Capture the cell that displays the provided text and extract its [x, y] central coordinate. 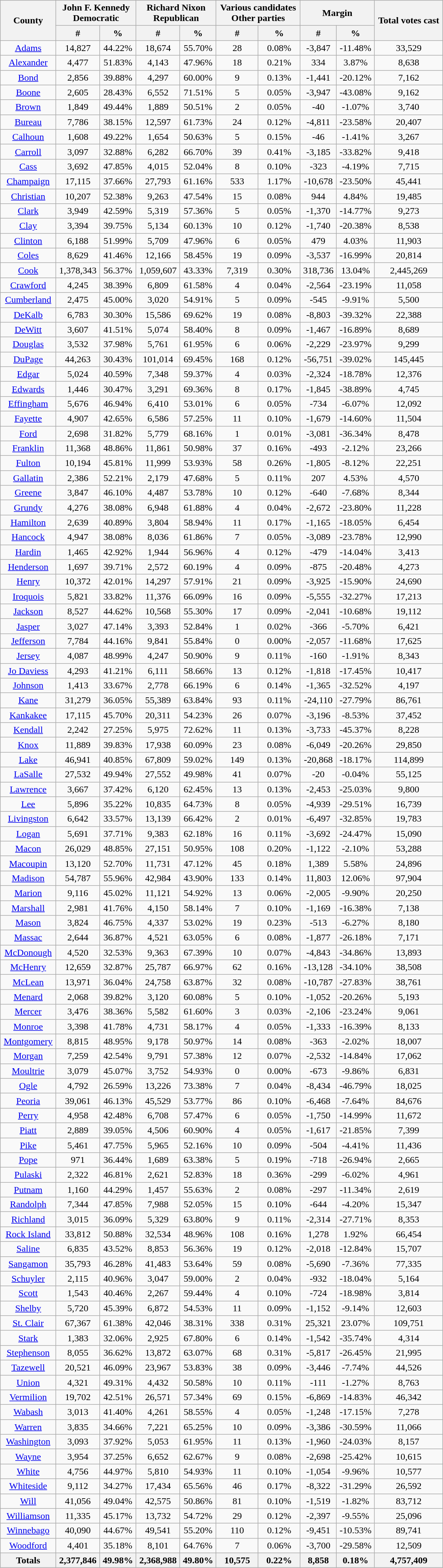
49.04% [118, 1501]
Warren [28, 1427]
52.83% [198, 1175]
Christian [28, 196]
39,061 [78, 1101]
2,698 [78, 434]
Johnson [28, 686]
DuPage [28, 359]
Tazewell [28, 1367]
-20,868 [318, 760]
13,732 [158, 1516]
Lawrence [28, 789]
38.39% [118, 285]
-8.53% [356, 715]
3,020 [158, 300]
9,363 [158, 952]
-23.78% [356, 537]
5,821 [78, 596]
Vermilion [28, 1397]
46,941 [78, 760]
61.60% [198, 1012]
12,376 [409, 374]
2,644 [78, 938]
9,273 [409, 211]
57.47% [198, 1115]
26,592 [409, 1486]
0.26% [279, 463]
2,115 [78, 1279]
-1,805 [318, 463]
-7.68% [356, 493]
-16.99% [356, 256]
4,087 [78, 656]
4,745 [409, 389]
6,454 [409, 522]
44.97% [118, 1471]
Brown [28, 107]
Effingham [28, 404]
12,603 [409, 1308]
-14.04% [356, 552]
-2,314 [318, 1219]
Clay [28, 226]
133 [237, 878]
Ogle [28, 1086]
2,619 [409, 1190]
17,625 [409, 641]
53.02% [198, 923]
41,056 [78, 1501]
Mason [28, 923]
66.97% [198, 967]
5,500 [409, 300]
LaSalle [28, 774]
-14.83% [356, 1397]
-2,005 [318, 893]
Sangamon [28, 1264]
14 [237, 1041]
-640 [318, 493]
4,143 [158, 63]
37 [237, 448]
25,787 [158, 967]
9,299 [409, 344]
-3,692 [318, 834]
-1,877 [318, 938]
Scott [28, 1293]
46 [237, 1486]
54,787 [78, 878]
37.92% [118, 1442]
10,372 [78, 582]
1,608 [78, 137]
55.30% [198, 611]
Morgan [28, 1056]
59 [237, 1264]
St. Clair [28, 1323]
32 [237, 982]
61.86% [198, 537]
9,116 [78, 893]
-4.19% [356, 166]
46.94% [118, 404]
-10,787 [318, 982]
4,506 [158, 1130]
-299 [318, 1175]
67.80% [198, 1338]
Total votes cast [409, 20]
3,476 [78, 1012]
Jasper [28, 626]
9,263 [158, 196]
42.65% [118, 418]
40.96% [118, 1279]
2,386 [78, 478]
32.87% [118, 967]
3,667 [78, 789]
37.42% [118, 789]
533 [237, 181]
7,784 [78, 641]
-29.51% [356, 804]
59.37% [198, 374]
9,791 [158, 1056]
6,552 [158, 92]
1.92% [356, 1234]
60.08% [198, 997]
41.76% [118, 908]
Fulton [28, 463]
Iroquois [28, 596]
6,831 [409, 1071]
3,954 [78, 1457]
8,055 [78, 1353]
55,389 [158, 700]
-40 [318, 107]
77,335 [409, 1264]
-30.59% [356, 1427]
32.88% [118, 152]
2,445,269 [409, 270]
Winnebago [28, 1531]
5,779 [158, 434]
4,276 [78, 508]
10,568 [158, 611]
11,368 [78, 448]
52.21% [118, 478]
-875 [318, 567]
-17.15% [356, 1412]
-1.91% [356, 656]
-1,165 [318, 522]
Macoupin [28, 863]
3,398 [78, 1027]
4,907 [78, 418]
9,162 [409, 92]
Jefferson [28, 641]
31.82% [118, 434]
Schuyler [28, 1279]
-2,018 [318, 1249]
49.80% [198, 1560]
57.36% [198, 211]
39.88% [118, 78]
26,029 [78, 848]
59.44% [198, 1293]
39 [237, 152]
58.45% [198, 256]
12,597 [158, 122]
Adams [28, 48]
3,740 [409, 107]
54.92% [198, 893]
32,534 [158, 1234]
-38.89% [356, 389]
25,321 [318, 1323]
145,445 [409, 359]
6,120 [158, 789]
66.70% [198, 152]
Randolph [28, 1205]
8,853 [158, 1249]
50.51% [198, 107]
5,024 [78, 374]
-2,324 [318, 374]
-3,947 [318, 92]
0.30% [279, 270]
-46 [318, 137]
1,465 [78, 552]
Hamilton [28, 522]
944 [318, 196]
Various candidatesOther parties [258, 13]
Marion [28, 893]
3,097 [78, 152]
-2,564 [318, 285]
-15.90% [356, 582]
Calhoun [28, 137]
49.44% [118, 107]
2,778 [158, 686]
66.19% [198, 686]
-718 [318, 1160]
4,477 [78, 63]
63.05% [198, 938]
38.31% [198, 1323]
40.46% [118, 1293]
-2.12% [356, 448]
53,288 [409, 848]
3,393 [158, 626]
13,226 [158, 1086]
16,739 [409, 804]
38.36% [118, 1012]
11,889 [78, 745]
8,815 [78, 1041]
-9.55% [356, 1516]
37.98% [118, 344]
42.54% [118, 1056]
168 [237, 359]
48.99% [118, 656]
McLean [28, 982]
Wabash [28, 1412]
38 [237, 1367]
0.22% [279, 1560]
46.13% [118, 1101]
Coles [28, 256]
27,552 [158, 774]
-32.27% [356, 596]
22,388 [409, 315]
1,689 [158, 1160]
-7.64% [356, 1101]
39.75% [118, 226]
-6,049 [318, 745]
3,692 [78, 166]
32.53% [118, 952]
39.05% [118, 1130]
-3,386 [318, 1427]
2,368,988 [158, 1560]
-20 [318, 774]
7,221 [158, 1427]
52.38% [118, 196]
John F. KennedyDemocratic [96, 13]
86 [237, 1101]
45 [237, 863]
67.39% [198, 952]
55.96% [118, 878]
45.70% [118, 715]
60.19% [198, 567]
6,282 [158, 152]
4,520 [78, 952]
DeWitt [28, 330]
971 [78, 1160]
8,478 [409, 434]
65.56% [198, 1486]
338 [237, 1323]
61.73% [198, 122]
27,151 [158, 848]
44.16% [118, 641]
66.42% [198, 819]
10,194 [78, 463]
1,849 [78, 107]
35.22% [118, 804]
Cook [28, 270]
-1,467 [318, 330]
-10.53% [356, 1531]
Franklin [28, 448]
-24.03% [356, 1442]
-297 [318, 1190]
2,267 [158, 1293]
45.07% [118, 1071]
43.90% [198, 878]
Pope [28, 1160]
-1,054 [318, 1471]
5,810 [158, 1471]
71.51% [198, 92]
-26.45% [356, 1353]
62 [237, 967]
-8,803 [318, 315]
13.04% [356, 270]
55.20% [198, 1531]
-8.12% [356, 463]
-32.52% [356, 686]
4,792 [78, 1086]
-27.71% [356, 1219]
3,835 [78, 1427]
63.07% [198, 1353]
46,342 [409, 1397]
38,508 [409, 967]
40.59% [118, 374]
-7.36% [356, 1264]
-932 [318, 1279]
-724 [318, 1293]
1,383 [78, 1338]
-2,698 [318, 1457]
8,353 [409, 1219]
-1,370 [318, 211]
Champaign [28, 181]
-1.07% [356, 107]
33.67% [118, 686]
-26.18% [356, 938]
41.46% [118, 256]
45.00% [118, 300]
18,007 [409, 1041]
97,904 [409, 878]
45.81% [118, 463]
4,197 [409, 686]
20,407 [409, 122]
8,157 [409, 1442]
Montgomery [28, 1041]
Clinton [28, 241]
33.82% [118, 596]
101,014 [158, 359]
-4.41% [356, 1145]
-23.97% [356, 344]
46.28% [118, 1264]
39.83% [118, 745]
-3,537 [318, 256]
8,763 [409, 1383]
44.29% [118, 1190]
53.83% [198, 1367]
-2,106 [318, 1012]
11,999 [158, 463]
-14.77% [356, 211]
1.17% [279, 181]
12,509 [409, 1545]
5,896 [78, 804]
64.76% [198, 1545]
-29.58% [356, 1545]
10,577 [409, 1471]
9,800 [409, 789]
4,293 [78, 670]
29 [237, 1516]
40,090 [78, 1531]
46.09% [118, 1367]
1,446 [78, 389]
4,401 [78, 1545]
-545 [318, 300]
73.38% [198, 1086]
11,672 [409, 1115]
Greene [28, 493]
-3,446 [318, 1367]
149 [237, 760]
-2.10% [356, 848]
-16.39% [356, 1027]
Kankakee [28, 715]
-1,740 [318, 226]
3,027 [78, 626]
4,245 [78, 285]
11,058 [409, 285]
7,259 [78, 1056]
2,242 [78, 730]
0.21% [279, 63]
Peoria [28, 1101]
47.14% [118, 626]
7,162 [409, 78]
8,858 [318, 1560]
Henderson [28, 567]
1,654 [158, 137]
20,311 [158, 715]
24,896 [409, 863]
Washington [28, 1442]
-1,441 [318, 78]
31,279 [78, 700]
-493 [318, 448]
Madison [28, 878]
58.17% [198, 1027]
69.62% [198, 315]
-20.38% [356, 226]
-1.82% [356, 1501]
64.73% [198, 804]
3,804 [158, 522]
36.05% [118, 700]
38.15% [118, 122]
7,988 [158, 1205]
-9.86% [356, 1071]
36.62% [118, 1353]
58.66% [198, 670]
45.17% [118, 1516]
47.12% [198, 863]
60.09% [198, 745]
30.47% [118, 389]
-1,052 [318, 997]
9,112 [78, 1486]
Livingston [28, 819]
50.58% [198, 1383]
55.84% [198, 641]
-11.48% [356, 48]
-2,397 [318, 1516]
53.93% [198, 463]
63.38% [198, 1160]
-9.90% [356, 893]
-39.02% [356, 359]
8,527 [78, 611]
3,013 [78, 1412]
-10.68% [356, 611]
3,120 [158, 997]
58.40% [198, 330]
41.51% [118, 330]
6,835 [78, 1249]
-9,451 [318, 1531]
-6.27% [356, 923]
-111 [318, 1383]
61.16% [198, 181]
0.02% [279, 626]
3,015 [78, 1219]
Totals [28, 1560]
61.38% [118, 1323]
43.52% [118, 1249]
Grundy [28, 508]
-23.50% [356, 181]
-16.38% [356, 908]
57.38% [198, 1056]
Wayne [28, 1457]
24,758 [158, 982]
63.80% [198, 1219]
-1,679 [318, 418]
52.70% [118, 863]
Clark [28, 211]
-31.29% [356, 1486]
-26.94% [356, 1160]
86,761 [409, 700]
8,228 [409, 730]
7,138 [409, 908]
43.33% [198, 270]
-160 [318, 656]
47.75% [118, 1145]
-27.79% [356, 700]
13,893 [409, 952]
13,120 [78, 863]
-9.91% [356, 300]
47.54% [198, 196]
-56,751 [318, 359]
-1,845 [318, 389]
48.85% [118, 848]
-8,322 [318, 1486]
19,485 [409, 196]
42.01% [118, 582]
45.39% [118, 1308]
County [28, 20]
4,314 [409, 1338]
1,543 [78, 1293]
42,984 [158, 878]
63.87% [198, 982]
5,329 [158, 1219]
-1,248 [318, 1412]
59.02% [198, 760]
-5,690 [318, 1264]
6,948 [158, 508]
8,101 [158, 1545]
3,291 [158, 389]
Williamson [28, 1516]
58 [237, 463]
4,015 [158, 166]
23.07% [356, 1323]
40.85% [118, 760]
-363 [318, 1041]
3,607 [78, 330]
110 [237, 1531]
52.05% [198, 1205]
42,046 [158, 1323]
17 [237, 611]
11,504 [409, 418]
0.20% [279, 848]
-3,733 [318, 730]
8,343 [409, 656]
3,752 [158, 1071]
46.10% [118, 493]
4,756 [78, 1471]
5.58% [356, 863]
68 [237, 1353]
Jo Daviess [28, 670]
56.96% [198, 552]
12,166 [158, 256]
-1.27% [356, 1383]
67,367 [78, 1323]
-5.70% [356, 626]
5,965 [158, 1145]
4,961 [409, 1175]
5,461 [78, 1145]
4,432 [158, 1383]
3,847 [78, 493]
Whiteside [28, 1486]
53.77% [198, 1101]
30.43% [118, 359]
15,707 [409, 1249]
3,814 [409, 1293]
8,344 [409, 493]
36.87% [118, 938]
11,903 [409, 241]
-39.32% [356, 315]
37.25% [118, 1457]
Pike [28, 1145]
33,529 [409, 48]
-12.84% [356, 1249]
5,975 [158, 730]
23,967 [158, 1367]
5,053 [158, 1442]
11,228 [409, 508]
42.51% [118, 1397]
-9.96% [356, 1471]
81 [237, 1501]
207 [318, 478]
27,532 [78, 774]
-16.89% [356, 330]
Lee [28, 804]
53.78% [198, 493]
20,521 [78, 1367]
42.59% [118, 211]
50.97% [198, 1041]
45,441 [409, 181]
41.78% [118, 1027]
Carroll [28, 152]
-23.58% [356, 122]
37.66% [118, 181]
42.48% [118, 1115]
Edgar [28, 374]
7,319 [237, 270]
5,319 [158, 211]
54.53% [198, 1308]
0.19% [279, 1160]
4,297 [158, 78]
3,532 [78, 344]
89,741 [409, 1531]
35,793 [78, 1264]
68.16% [198, 434]
11,436 [409, 1145]
4.03% [356, 241]
49,541 [158, 1531]
20,814 [409, 256]
-32.85% [356, 819]
-33.82% [356, 152]
61.88% [198, 508]
45,529 [158, 1101]
8,689 [409, 330]
27.25% [118, 730]
21,995 [409, 1353]
10,207 [78, 196]
18,674 [158, 48]
-34.10% [356, 967]
93 [237, 700]
-513 [318, 923]
Jackson [28, 611]
4,521 [158, 938]
69.36% [198, 389]
Pulaski [28, 1175]
83,712 [409, 1501]
318,736 [318, 270]
65.25% [198, 1427]
11,121 [158, 893]
2,889 [78, 1130]
26.59% [118, 1086]
334 [318, 63]
47.68% [198, 478]
4,261 [158, 1412]
19,702 [78, 1397]
40.89% [118, 522]
50.63% [198, 137]
51.83% [118, 63]
12,659 [78, 967]
-1,818 [318, 670]
3,413 [409, 552]
60.13% [198, 226]
2,475 [78, 300]
44.22% [118, 48]
69.45% [198, 359]
Woodford [28, 1545]
1,059,607 [158, 270]
5,582 [158, 1012]
17,213 [409, 596]
57.25% [198, 418]
-479 [318, 552]
18,025 [409, 1086]
-6,497 [318, 819]
Hancock [28, 537]
24 [237, 122]
109,751 [409, 1323]
17,062 [409, 1056]
Perry [28, 1115]
5,074 [158, 330]
12,092 [409, 404]
2,925 [158, 1338]
39.71% [118, 567]
-25.42% [356, 1457]
46.75% [118, 923]
44.67% [118, 1531]
Monroe [28, 1027]
52.04% [198, 166]
54.72% [198, 1516]
-2.02% [356, 1041]
-27.83% [356, 982]
4,570 [409, 478]
-3,081 [318, 434]
Cass [28, 166]
Shelby [28, 1308]
Lake [28, 760]
DeKalb [28, 315]
3,394 [78, 226]
6,652 [158, 1457]
-2,453 [318, 789]
55.70% [198, 48]
-1,617 [318, 1130]
Stark [28, 1338]
-8,434 [318, 1086]
7,344 [78, 1205]
33,812 [78, 1234]
114,899 [409, 760]
1,697 [78, 567]
-366 [318, 626]
-4,811 [318, 122]
-6,869 [318, 1397]
3,267 [409, 137]
3 [237, 1012]
15,090 [409, 834]
-1,542 [318, 1338]
-2,057 [318, 641]
-17.45% [356, 670]
Douglas [28, 344]
2,665 [409, 1160]
50.90% [198, 656]
-4,939 [318, 804]
-14.60% [356, 418]
2,981 [78, 908]
36.09% [118, 1219]
11,066 [409, 1427]
-11.68% [356, 641]
1,457 [158, 1190]
2,605 [78, 92]
3,093 [78, 1442]
Union [28, 1383]
-0.04% [356, 774]
Rock Island [28, 1234]
72.62% [198, 730]
22,251 [409, 463]
-18.04% [356, 1279]
-3,196 [318, 715]
12 [237, 1056]
-1,960 [318, 1442]
Jersey [28, 656]
23,266 [409, 448]
7,278 [409, 1412]
479 [318, 241]
1,278 [318, 1234]
-36.34% [356, 434]
Saline [28, 1249]
53.01% [198, 404]
60.00% [198, 78]
-3,700 [318, 1545]
8,638 [409, 63]
1,889 [158, 107]
55,125 [409, 774]
55.63% [198, 1190]
-20.48% [356, 567]
-43.08% [356, 92]
0.23% [279, 923]
2,179 [158, 478]
54.91% [198, 300]
-24,110 [318, 700]
10,417 [409, 670]
7,399 [409, 1130]
46.81% [118, 1175]
Logan [28, 834]
Ford [28, 434]
2,322 [78, 1175]
-2,041 [318, 611]
Hardin [28, 552]
13,139 [158, 819]
-3,185 [318, 152]
-24.47% [356, 834]
38,761 [409, 982]
44,263 [78, 359]
58.14% [198, 908]
56.36% [198, 1249]
6,642 [78, 819]
15,347 [409, 1205]
48.96% [198, 1234]
9,383 [158, 834]
2,639 [78, 522]
Henry [28, 582]
White [28, 1471]
36.44% [118, 1160]
3,824 [78, 923]
-6.02% [356, 1175]
Stephenson [28, 1353]
-504 [318, 1145]
29,850 [409, 745]
7,786 [78, 122]
32.06% [118, 1338]
-1,169 [318, 908]
5,709 [158, 241]
17,434 [158, 1486]
54.23% [198, 715]
63.84% [198, 700]
6,586 [158, 418]
-9.14% [356, 1308]
-2,532 [318, 1056]
-3,925 [318, 582]
8,180 [409, 923]
50.98% [198, 448]
-5,817 [318, 1353]
Mercer [28, 1012]
Bond [28, 78]
10,615 [409, 1457]
21 [237, 582]
1,160 [78, 1190]
41.21% [118, 670]
10,835 [158, 804]
41 [237, 774]
42,575 [158, 1501]
Kendall [28, 730]
48.86% [118, 448]
41.40% [118, 1412]
61.58% [198, 285]
39.82% [118, 997]
19,783 [409, 819]
11,335 [78, 1516]
69 [237, 1397]
9,418 [409, 152]
-23.24% [356, 1012]
-23.80% [356, 508]
9,061 [409, 1012]
11,803 [318, 878]
28.43% [118, 92]
-3,847 [318, 48]
52.16% [198, 1145]
8,133 [409, 1027]
Will [28, 1501]
49.22% [118, 137]
Knox [28, 745]
-18.78% [356, 374]
14,297 [158, 582]
-18.17% [356, 760]
23 [237, 745]
Richard NixonRepublican [176, 13]
26,571 [158, 1397]
27,793 [158, 181]
-1,365 [318, 686]
5,676 [78, 404]
84,676 [409, 1101]
3,047 [158, 1279]
-25.03% [356, 789]
4,247 [158, 656]
13,971 [78, 982]
Putnam [28, 1190]
Marshall [28, 908]
17,938 [158, 745]
1,378,343 [78, 270]
7,171 [409, 938]
-20.12% [356, 78]
44,526 [409, 1367]
10,575 [237, 1560]
4,321 [78, 1383]
McHenry [28, 967]
-2,229 [318, 344]
2,621 [158, 1175]
11,861 [158, 448]
67,809 [158, 760]
13,872 [158, 1353]
11,376 [158, 596]
42.92% [118, 552]
6,188 [78, 241]
5,691 [78, 834]
-1,152 [318, 1308]
5,164 [409, 1279]
6,410 [158, 404]
9,178 [158, 1041]
4,337 [158, 923]
24,690 [409, 582]
11,731 [158, 863]
Moultrie [28, 1071]
49.94% [118, 774]
6,872 [158, 1308]
36.04% [118, 982]
4,487 [158, 493]
37.71% [118, 834]
6,783 [78, 315]
12.06% [356, 878]
6,111 [158, 670]
3,079 [78, 1071]
34.27% [118, 1486]
-323 [318, 166]
62.45% [198, 789]
4,947 [78, 537]
-1,750 [318, 1115]
-7.74% [356, 1367]
28 [237, 48]
Alexander [28, 63]
0.36% [279, 1175]
48.95% [118, 1041]
-6,468 [318, 1101]
62.67% [198, 1457]
2,377,846 [78, 1560]
60.90% [198, 1130]
1,389 [318, 863]
4,273 [409, 567]
12,990 [409, 537]
-14.84% [356, 1056]
Fayette [28, 418]
58.55% [198, 1412]
2,572 [158, 567]
19,112 [409, 611]
Massac [28, 938]
Kane [28, 700]
Cumberland [28, 300]
37,452 [409, 715]
-644 [318, 1205]
6,809 [158, 285]
25,096 [409, 1516]
-4.20% [356, 1205]
20,250 [409, 893]
30.30% [118, 315]
4,958 [78, 1115]
-23.19% [356, 285]
45.02% [118, 893]
3,949 [78, 211]
1,413 [78, 686]
4,731 [158, 1027]
56.37% [118, 270]
35.18% [118, 1545]
-1,519 [318, 1501]
52.84% [198, 626]
-11.34% [356, 1190]
26 [237, 715]
-45.37% [356, 730]
Bureau [28, 122]
Crawford [28, 285]
-734 [318, 404]
5,193 [409, 997]
2,856 [78, 78]
51.99% [118, 241]
-1.41% [356, 137]
5,761 [158, 344]
Gallatin [28, 478]
59.00% [198, 1279]
50.86% [198, 1501]
Margin [337, 13]
0.41% [279, 152]
4,757,409 [409, 1560]
5,134 [158, 226]
58.94% [198, 522]
Richland [28, 1219]
-46.79% [356, 1086]
Macon [28, 848]
57.34% [198, 1397]
-3,089 [318, 537]
Boone [28, 92]
7,348 [158, 374]
57.91% [198, 582]
1,944 [158, 552]
-34.86% [356, 952]
34.66% [118, 1427]
-673 [318, 1071]
6,421 [409, 626]
66,454 [409, 1234]
53.64% [198, 1264]
8,036 [158, 537]
-21.85% [356, 1130]
9,841 [158, 641]
50.95% [198, 848]
-10,678 [318, 181]
8,538 [409, 226]
McDonough [28, 952]
15,586 [158, 315]
5,720 [78, 1308]
-13,128 [318, 967]
4.84% [356, 196]
Edwards [28, 389]
4,150 [158, 908]
44.62% [118, 611]
49.31% [118, 1383]
-18.98% [356, 1293]
-6.07% [356, 404]
-4,843 [318, 952]
-35.74% [356, 1338]
-14.99% [356, 1115]
8,629 [78, 256]
7,715 [409, 166]
6,708 [158, 1115]
62.18% [198, 834]
-5,555 [318, 596]
4.53% [356, 478]
Piatt [28, 1130]
41,483 [158, 1264]
33.57% [118, 819]
14,827 [78, 48]
-2,672 [318, 508]
66.09% [198, 596]
50.88% [118, 1234]
2,068 [78, 997]
Menard [28, 997]
-1,333 [318, 1027]
3.87% [356, 63]
-18.05% [356, 522]
-1,122 [318, 848]
